From the cell containing the given text, extract its center point as (x, y) coordinate. 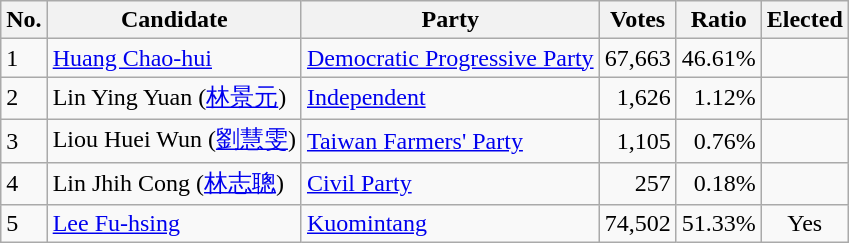
4 (24, 184)
1,105 (638, 140)
Taiwan Farmers' Party (450, 140)
Party (450, 20)
Lin Jhih Cong (林志聰) (174, 184)
0.76% (718, 140)
Ratio (718, 20)
67,663 (638, 58)
Huang Chao-hui (174, 58)
Votes (638, 20)
257 (638, 184)
Kuomintang (450, 224)
Elected (804, 20)
1.12% (718, 98)
5 (24, 224)
Independent (450, 98)
Liou Huei Wun (劉慧雯) (174, 140)
Democratic Progressive Party (450, 58)
51.33% (718, 224)
Lin Ying Yuan (林景元) (174, 98)
Candidate (174, 20)
1,626 (638, 98)
2 (24, 98)
1 (24, 58)
3 (24, 140)
46.61% (718, 58)
74,502 (638, 224)
No. (24, 20)
0.18% (718, 184)
Lee Fu-hsing (174, 224)
Yes (804, 224)
Civil Party (450, 184)
